Find where the given text appears and provide that cell's center as [x, y] coordinate. 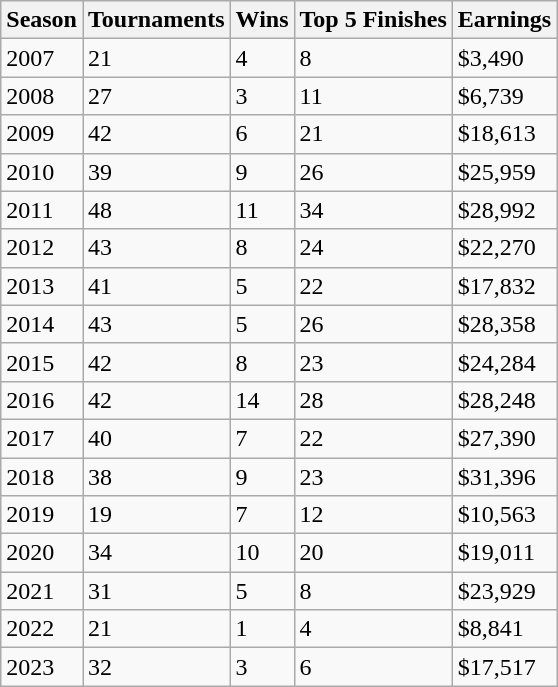
2023 [42, 667]
38 [156, 477]
32 [156, 667]
$6,739 [504, 96]
2007 [42, 58]
2018 [42, 477]
Tournaments [156, 20]
$28,992 [504, 210]
$18,613 [504, 134]
40 [156, 438]
$19,011 [504, 553]
2014 [42, 324]
2019 [42, 515]
2022 [42, 629]
20 [373, 553]
19 [156, 515]
$17,517 [504, 667]
$8,841 [504, 629]
2013 [42, 286]
39 [156, 172]
$24,284 [504, 362]
$22,270 [504, 248]
12 [373, 515]
2016 [42, 400]
24 [373, 248]
48 [156, 210]
2021 [42, 591]
$17,832 [504, 286]
2009 [42, 134]
$28,248 [504, 400]
2011 [42, 210]
2015 [42, 362]
2012 [42, 248]
2008 [42, 96]
$10,563 [504, 515]
28 [373, 400]
10 [262, 553]
Top 5 Finishes [373, 20]
31 [156, 591]
$25,959 [504, 172]
Earnings [504, 20]
41 [156, 286]
14 [262, 400]
2010 [42, 172]
27 [156, 96]
Wins [262, 20]
$28,358 [504, 324]
2020 [42, 553]
1 [262, 629]
$31,396 [504, 477]
2017 [42, 438]
$3,490 [504, 58]
$23,929 [504, 591]
$27,390 [504, 438]
Season [42, 20]
